From the cell containing the given text, extract its center point as [x, y] coordinate. 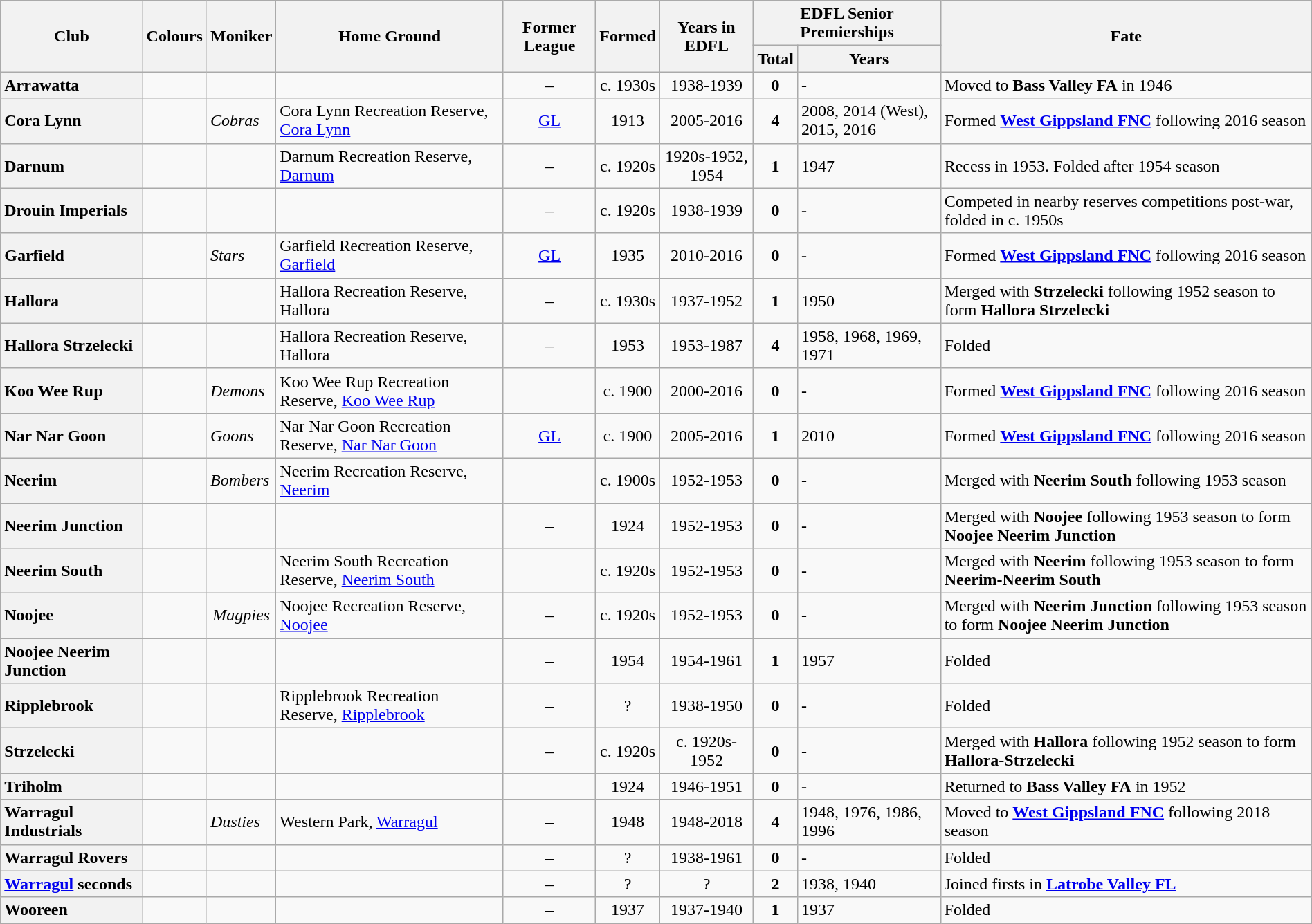
1948 [628, 822]
Joined firsts in Latrobe Valley FL [1126, 884]
Warragul Industrials [72, 822]
1946-1951 [707, 786]
Merged with Hallora following 1952 season to form Hallora-Strzelecki [1126, 751]
Neerim South Recreation Reserve, Neerim South [390, 571]
2000-2016 [707, 390]
2008, 2014 (West), 2015, 2016 [869, 120]
1948-2018 [707, 822]
Merged with Noojee following 1953 season to form Noojee Neerim Junction [1126, 526]
Wooreen [72, 910]
Cora Lynn Recreation Reserve, Cora Lynn [390, 120]
2010 [869, 436]
1954-1961 [707, 661]
Fate [1126, 36]
Noojee [72, 616]
1947 [869, 166]
Darnum Recreation Reserve, Darnum [390, 166]
2 [776, 884]
Recess in 1953. Folded after 1954 season [1126, 166]
Years [869, 59]
Colours [174, 36]
1938, 1940 [869, 884]
1937-1940 [707, 910]
Dusties [241, 822]
Merged with Neerim South following 1953 season [1126, 480]
Hallora [72, 300]
Former League [549, 36]
Ripplebrook Recreation Reserve, Ripplebrook [390, 705]
c. 1900s [628, 480]
Club [72, 36]
Koo Wee Rup Recreation Reserve, Koo Wee Rup [390, 390]
Magpies [241, 616]
Darnum [72, 166]
c. 1920s-1952 [707, 751]
Neerim Junction [72, 526]
1953 [628, 346]
Western Park, Warragul [390, 822]
Warragul Rovers [72, 858]
1957 [869, 661]
Arrawatta [72, 85]
Moved to Bass Valley FA in 1946 [1126, 85]
2010-2016 [707, 256]
Warragul seconds [72, 884]
1953-1987 [707, 346]
Nar Nar Goon Recreation Reserve, Nar Nar Goon [390, 436]
1938-1961 [707, 858]
Merged with Strzelecki following 1952 season to form Hallora Strzelecki [1126, 300]
Home Ground [390, 36]
1950 [869, 300]
Returned to Bass Valley FA in 1952 [1126, 786]
Hallora Strzelecki [72, 346]
1954 [628, 661]
EDFL Senior Premierships [847, 24]
Nar Nar Goon [72, 436]
1958, 1968, 1969, 1971 [869, 346]
1920s-1952, 1954 [707, 166]
Bombers [241, 480]
Garfield Recreation Reserve, Garfield [390, 256]
Formed [628, 36]
Competed in nearby reserves competitions post-war, folded in c. 1950s [1126, 210]
Drouin Imperials [72, 210]
Demons [241, 390]
1948, 1976, 1986, 1996 [869, 822]
Stars [241, 256]
Neerim South [72, 571]
Merged with Neerim following 1953 season to form Neerim-Neerim South [1126, 571]
Neerim [72, 480]
Total [776, 59]
1913 [628, 120]
Garfield [72, 256]
Neerim Recreation Reserve, Neerim [390, 480]
1937-1952 [707, 300]
Cobras [241, 120]
Cora Lynn [72, 120]
Moved to West Gippsland FNC following 2018 season [1126, 822]
Goons [241, 436]
1935 [628, 256]
Koo Wee Rup [72, 390]
1938-1950 [707, 705]
Noojee Neerim Junction [72, 661]
Years in EDFL [707, 36]
Noojee Recreation Reserve, Noojee [390, 616]
Strzelecki [72, 751]
Triholm [72, 786]
Merged with Neerim Junction following 1953 season to form Noojee Neerim Junction [1126, 616]
Ripplebrook [72, 705]
Moniker [241, 36]
